Locate the cell with the specified text and output its (x, y) center coordinate. 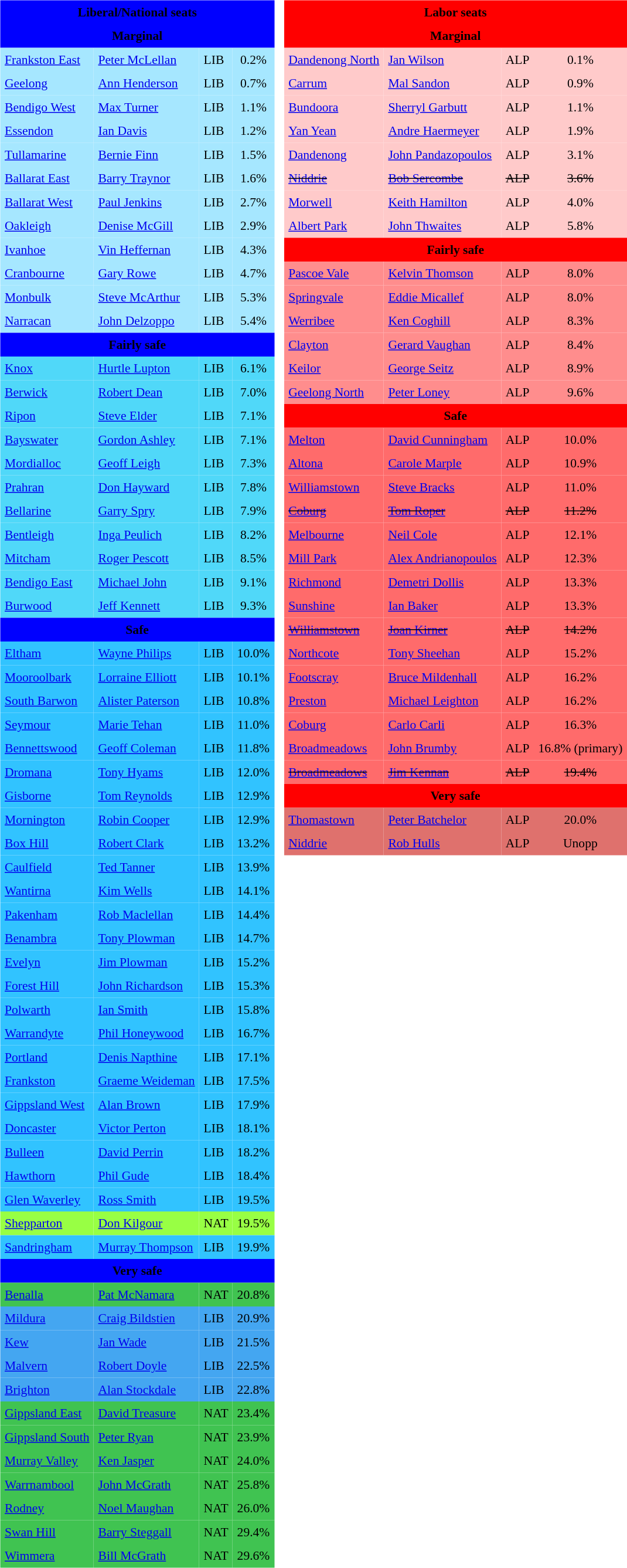
0.1% (580, 59)
Joan Kirner (442, 629)
Robert Dean (146, 392)
Michael John (146, 582)
Ted Tanner (146, 867)
20.9% (253, 1318)
Robert Doyle (146, 1366)
Ann Henderson (146, 83)
14.7% (253, 938)
Frankston East (47, 59)
Brighton (47, 1389)
9.1% (253, 582)
Paul Jenkins (146, 202)
Richmond (334, 582)
18.4% (253, 1176)
Mitcham (47, 558)
5.8% (580, 226)
Eddie Micallef (442, 297)
10.1% (253, 677)
Sherryl Garbutt (442, 107)
Garry Spry (146, 511)
Steve McArthur (146, 297)
Tony Plowman (146, 938)
22.5% (253, 1366)
Wayne Philips (146, 653)
Bernie Finn (146, 154)
25.8% (253, 1484)
Geoff Leigh (146, 463)
Swan Hill (47, 1532)
7.0% (253, 392)
Forest Hill (47, 986)
1.5% (253, 154)
Kelvin Thomson (442, 273)
Polwarth (47, 1009)
Preston (334, 701)
Dromana (47, 772)
19.9% (253, 1247)
Tony Sheehan (442, 653)
Noel Maughan (146, 1508)
John Pandazopoulos (442, 154)
4.0% (580, 202)
Eltham (47, 653)
0.2% (253, 59)
7.3% (253, 463)
0.7% (253, 83)
0.9% (580, 83)
Cranbourne (47, 273)
Bruce Mildenhall (442, 677)
Mornington (47, 819)
Don Hayward (146, 487)
Victor Perton (146, 1128)
Pascoe Vale (334, 273)
12.3% (580, 558)
Bob Sercombe (442, 178)
20.0% (580, 819)
Bennettswood (47, 748)
Michael Leighton (442, 701)
Ian Smith (146, 1009)
Ivanhoe (47, 249)
Pat McNamara (146, 1294)
Malvern (47, 1366)
4.7% (253, 273)
Mildura (47, 1318)
Ken Coghill (442, 321)
16.8% (primary) (580, 748)
Jan Wade (146, 1342)
16.3% (580, 724)
Mill Park (334, 558)
Pakenham (47, 914)
8.3% (580, 321)
15.8% (253, 1009)
23.9% (253, 1437)
Northcote (334, 653)
Alister Paterson (146, 701)
Gippsland West (47, 1104)
John Richardson (146, 986)
10.9% (580, 463)
Barry Traynor (146, 178)
Bayswater (47, 439)
Dandenong (334, 154)
1.2% (253, 131)
Phil Gude (146, 1176)
Knox (47, 368)
Tom Roper (442, 511)
Denise McGill (146, 226)
Phil Honeywood (146, 1033)
Neil Cole (442, 534)
Glen Waverley (47, 1199)
Melton (334, 439)
Yan Yean (334, 131)
Narracan (47, 321)
Portland (47, 1057)
Keilor (334, 368)
Gisborne (47, 796)
Mal Sandon (442, 83)
19.4% (580, 772)
13.2% (253, 843)
5.3% (253, 297)
3.1% (580, 154)
22.8% (253, 1389)
3.6% (580, 178)
Bulleen (47, 1152)
8.5% (253, 558)
16.7% (253, 1033)
17.9% (253, 1104)
Don Kilgour (146, 1223)
24.0% (253, 1461)
Geoff Coleman (146, 748)
Peter Batchelor (442, 819)
Gerard Vaughan (442, 344)
Graeme Weideman (146, 1081)
Peter Loney (442, 392)
Robin Cooper (146, 819)
14.4% (253, 914)
26.0% (253, 1508)
7.8% (253, 487)
Demetri Dollis (442, 582)
Rob Maclellan (146, 914)
Unopp (580, 843)
Morwell (334, 202)
John Brumby (442, 748)
Keith Hamilton (442, 202)
Gordon Ashley (146, 439)
Barry Steggall (146, 1532)
Inga Peulich (146, 534)
Steve Bracks (442, 487)
8.9% (580, 368)
Monbulk (47, 297)
Vin Heffernan (146, 249)
5.4% (253, 321)
Marie Tehan (146, 724)
Bendigo West (47, 107)
2.9% (253, 226)
Carlo Carli (442, 724)
Warrandyte (47, 1033)
Benambra (47, 938)
29.6% (253, 1556)
South Barwon (47, 701)
John Delzoppo (146, 321)
9.6% (580, 392)
Bundoora (334, 107)
Robert Clark (146, 843)
Werribee (334, 321)
18.1% (253, 1128)
Bentleigh (47, 534)
Tom Reynolds (146, 796)
Roger Pescott (146, 558)
Carole Marple (442, 463)
Wimmera (47, 1556)
Tullamarine (47, 154)
Kim Wells (146, 891)
Mordialloc (47, 463)
8.4% (580, 344)
Gippsland East (47, 1413)
Bendigo East (47, 582)
Peter McLellan (146, 59)
Ken Jasper (146, 1461)
Springvale (334, 297)
Prahran (47, 487)
2.7% (253, 202)
11.8% (253, 748)
Evelyn (47, 962)
Alan Brown (146, 1104)
10.8% (253, 701)
David Treasure (146, 1413)
6.1% (253, 368)
Gary Rowe (146, 273)
8.2% (253, 534)
12.1% (580, 534)
29.4% (253, 1532)
George Seitz (442, 368)
1.9% (580, 131)
17.1% (253, 1057)
Alex Andrianopoulos (442, 558)
Footscray (334, 677)
Hurtle Lupton (146, 368)
Ross Smith (146, 1199)
John Thwaites (442, 226)
Melbourne (334, 534)
Alan Stockdale (146, 1389)
Sandringham (47, 1247)
21.5% (253, 1342)
Murray Valley (47, 1461)
14.2% (580, 629)
Liberal/National seats (137, 12)
Thomastown (334, 819)
Hawthorn (47, 1176)
Kew (47, 1342)
Jim Plowman (146, 962)
John McGrath (146, 1484)
Wantirna (47, 891)
Dandenong North (334, 59)
15.3% (253, 986)
Caulfield (47, 867)
13.9% (253, 867)
Oakleigh (47, 226)
Berwick (47, 392)
Ripon (47, 416)
Bellarine (47, 511)
Max Turner (146, 107)
David Perrin (146, 1152)
Geelong North (334, 392)
Jan Wilson (442, 59)
Geelong (47, 83)
Ballarat East (47, 178)
Jeff Kennett (146, 606)
9.3% (253, 606)
12.0% (253, 772)
20.8% (253, 1294)
Benalla (47, 1294)
Ballarat West (47, 202)
Sunshine (334, 606)
4.3% (253, 249)
Gippsland South (47, 1437)
17.5% (253, 1081)
Carrum (334, 83)
Denis Napthine (146, 1057)
Murray Thompson (146, 1247)
Labor seats (456, 12)
Seymour (47, 724)
Jim Kennan (442, 772)
7.9% (253, 511)
Essendon (47, 131)
Doncaster (47, 1128)
Tony Hyams (146, 772)
Mooroolbark (47, 677)
Craig Bildstien (146, 1318)
David Cunningham (442, 439)
Bill McGrath (146, 1556)
Clayton (334, 344)
Lorraine Elliott (146, 677)
Andre Haermeyer (442, 131)
Warrnambool (47, 1484)
Rodney (47, 1508)
Albert Park (334, 226)
Peter Ryan (146, 1437)
Shepparton (47, 1223)
18.2% (253, 1152)
Ian Davis (146, 131)
Frankston (47, 1081)
Box Hill (47, 843)
1.6% (253, 178)
Altona (334, 463)
23.4% (253, 1413)
Burwood (47, 606)
11.2% (580, 511)
Steve Elder (146, 416)
Rob Hulls (442, 843)
14.1% (253, 891)
Ian Baker (442, 606)
